Locate the cell with the specified text and output its [x, y] center coordinate. 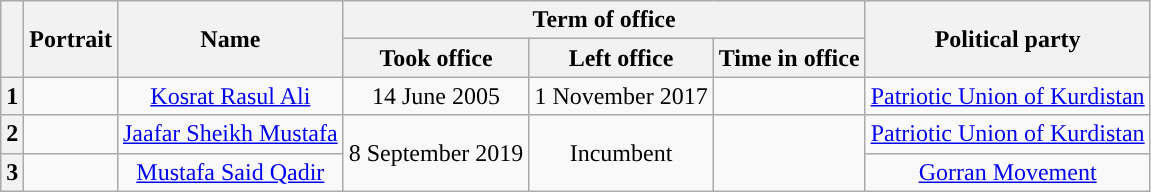
Gorran Movement [1008, 172]
Name [230, 39]
8 September 2019 [436, 153]
Portrait [71, 39]
Kosrat Rasul Ali [230, 96]
3 [12, 172]
2 [12, 134]
1 November 2017 [621, 96]
Left office [621, 58]
Political party [1008, 39]
Time in office [789, 58]
1 [12, 96]
Term of office [604, 20]
Mustafa Said Qadir [230, 172]
14 June 2005 [436, 96]
Jaafar Sheikh Mustafa [230, 134]
Took office [436, 58]
Incumbent [621, 153]
